Find where the given text appears and provide that cell's center as [x, y] coordinate. 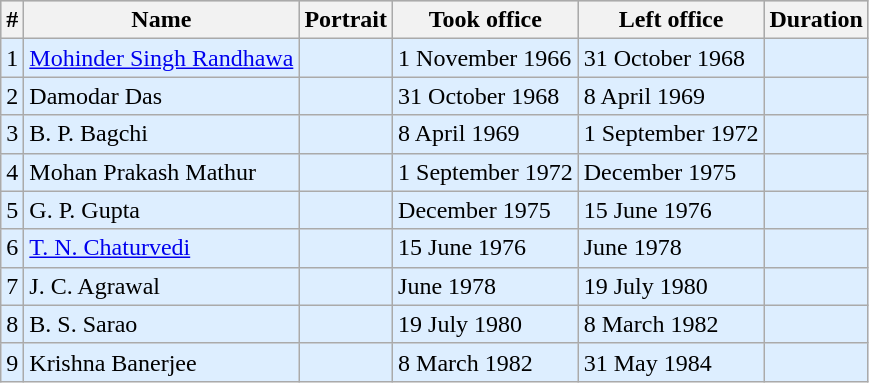
4 [12, 172]
Damodar Das [162, 96]
2 [12, 96]
Mohan Prakash Mathur [162, 172]
B. S. Sarao [162, 324]
Mohinder Singh Randhawa [162, 58]
5 [12, 210]
# [12, 20]
J. C. Agrawal [162, 286]
1 November 1966 [486, 58]
Name [162, 20]
T. N. Chaturvedi [162, 248]
B. P. Bagchi [162, 134]
Portrait [346, 20]
7 [12, 286]
6 [12, 248]
9 [12, 362]
3 [12, 134]
Duration [816, 20]
G. P. Gupta [162, 210]
Left office [671, 20]
Krishna Banerjee [162, 362]
1 [12, 58]
Took office [486, 20]
8 [12, 324]
31 May 1984 [671, 362]
